Provide the [x, y] coordinate of the cell's center where the given text is located.  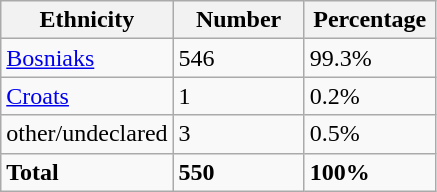
other/undeclared [87, 134]
100% [370, 172]
546 [238, 58]
3 [238, 134]
550 [238, 172]
99.3% [370, 58]
1 [238, 96]
Ethnicity [87, 20]
0.5% [370, 134]
Percentage [370, 20]
Bosniaks [87, 58]
0.2% [370, 96]
Croats [87, 96]
Total [87, 172]
Number [238, 20]
